Output the [x, y] coordinate of the center of the cell containing the given text.  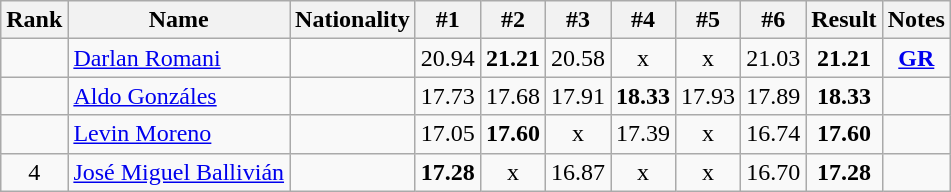
#5 [708, 20]
17.05 [448, 134]
17.68 [512, 96]
17.93 [708, 96]
16.70 [774, 172]
José Miguel Ballivián [179, 172]
17.91 [578, 96]
Name [179, 20]
Darlan Romani [179, 58]
Levin Moreno [179, 134]
Rank [34, 20]
17.73 [448, 96]
17.89 [774, 96]
Nationality [353, 20]
GR [916, 58]
16.87 [578, 172]
#2 [512, 20]
20.94 [448, 58]
#3 [578, 20]
16.74 [774, 134]
#1 [448, 20]
4 [34, 172]
#6 [774, 20]
Aldo Gonzáles [179, 96]
17.39 [642, 134]
21.03 [774, 58]
Notes [916, 20]
Result [844, 20]
20.58 [578, 58]
#4 [642, 20]
